Output the (x, y) coordinate of the center of the cell containing the given text.  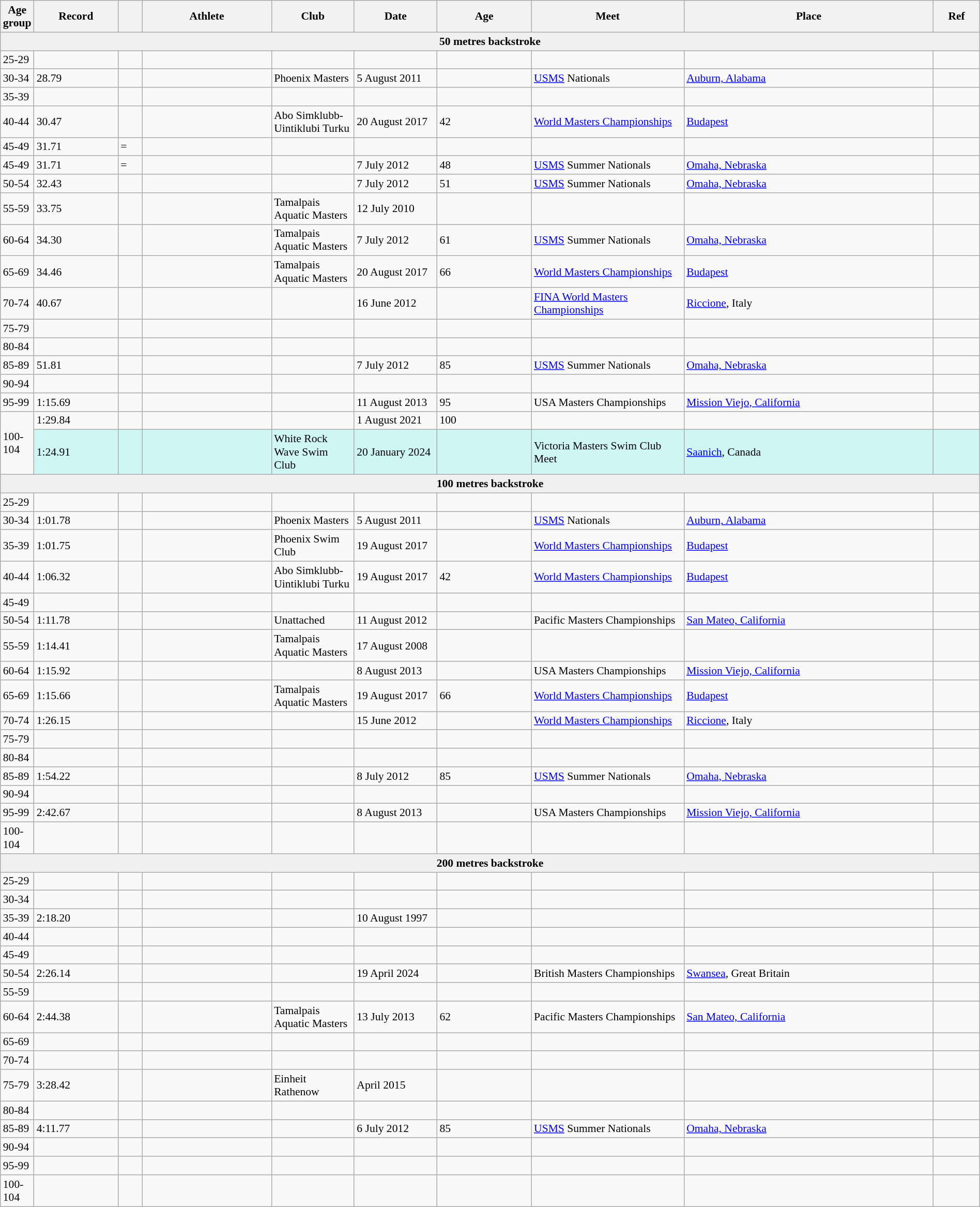
50 metres backstroke (490, 41)
20 January 2024 (395, 452)
4:11.77 (76, 1129)
Swansea, Great Britain (808, 974)
61 (484, 240)
34.30 (76, 240)
Victoria Masters Swim Club Meet (608, 452)
Phoenix Swim Club (313, 546)
15 June 2012 (395, 721)
13 July 2013 (395, 1017)
Age (484, 17)
1:06.32 (76, 577)
17 August 2008 (395, 645)
White Rock Wave Swim Club (313, 452)
1 August 2021 (395, 420)
10 August 1997 (395, 918)
2:44.38 (76, 1017)
62 (484, 1017)
28.79 (76, 79)
51 (484, 184)
2:18.20 (76, 918)
Ref (956, 17)
1:15.69 (76, 402)
3:28.42 (76, 1085)
1:26.15 (76, 721)
95 (484, 402)
40.67 (76, 303)
Einheit Rathenow (313, 1085)
100 metres backstroke (490, 484)
32.43 (76, 184)
1:01.75 (76, 546)
1:29.84 (76, 420)
Date (395, 17)
1:11.78 (76, 621)
Place (808, 17)
Club (313, 17)
11 August 2013 (395, 402)
19 April 2024 (395, 974)
34.46 (76, 272)
FINA World Masters Championships (608, 303)
Athlete (207, 17)
16 June 2012 (395, 303)
Unattached (313, 621)
British Masters Championships (608, 974)
Age group (18, 17)
30.47 (76, 122)
33.75 (76, 209)
April 2015 (395, 1085)
1:14.41 (76, 645)
Meet (608, 17)
100 (484, 420)
2:26.14 (76, 974)
6 July 2012 (395, 1129)
200 metres backstroke (490, 863)
2:42.67 (76, 813)
8 July 2012 (395, 776)
1:01.78 (76, 521)
Record (76, 17)
11 August 2012 (395, 621)
Saanich, Canada (808, 452)
48 (484, 165)
51.81 (76, 366)
1:24.91 (76, 452)
1:15.92 (76, 671)
1:15.66 (76, 696)
12 July 2010 (395, 209)
1:54.22 (76, 776)
